For the text-containing cell, return its midpoint in (X, Y) coordinate format. 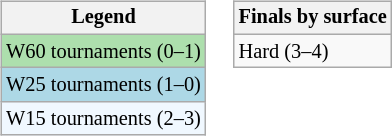
Legend (103, 18)
W25 tournaments (1–0) (103, 85)
W60 tournaments (0–1) (103, 51)
Finals by surface (313, 18)
Hard (3–4) (313, 51)
W15 tournaments (2–3) (103, 119)
